Output the [X, Y] coordinate of the center of the cell containing the given text.  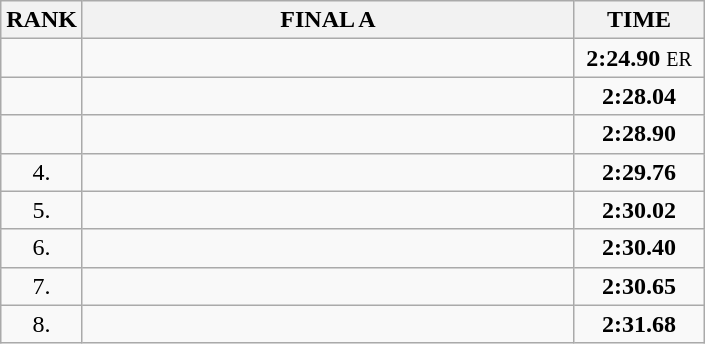
7. [42, 286]
2:28.90 [640, 134]
TIME [640, 20]
2:29.76 [640, 172]
2:24.90 ER [640, 58]
6. [42, 248]
4. [42, 172]
2:30.65 [640, 286]
2:31.68 [640, 324]
FINAL A [328, 20]
2:30.40 [640, 248]
2:28.04 [640, 96]
2:30.02 [640, 210]
RANK [42, 20]
8. [42, 324]
5. [42, 210]
